Extract the [x, y] coordinate from the center of the cell holding the provided text.  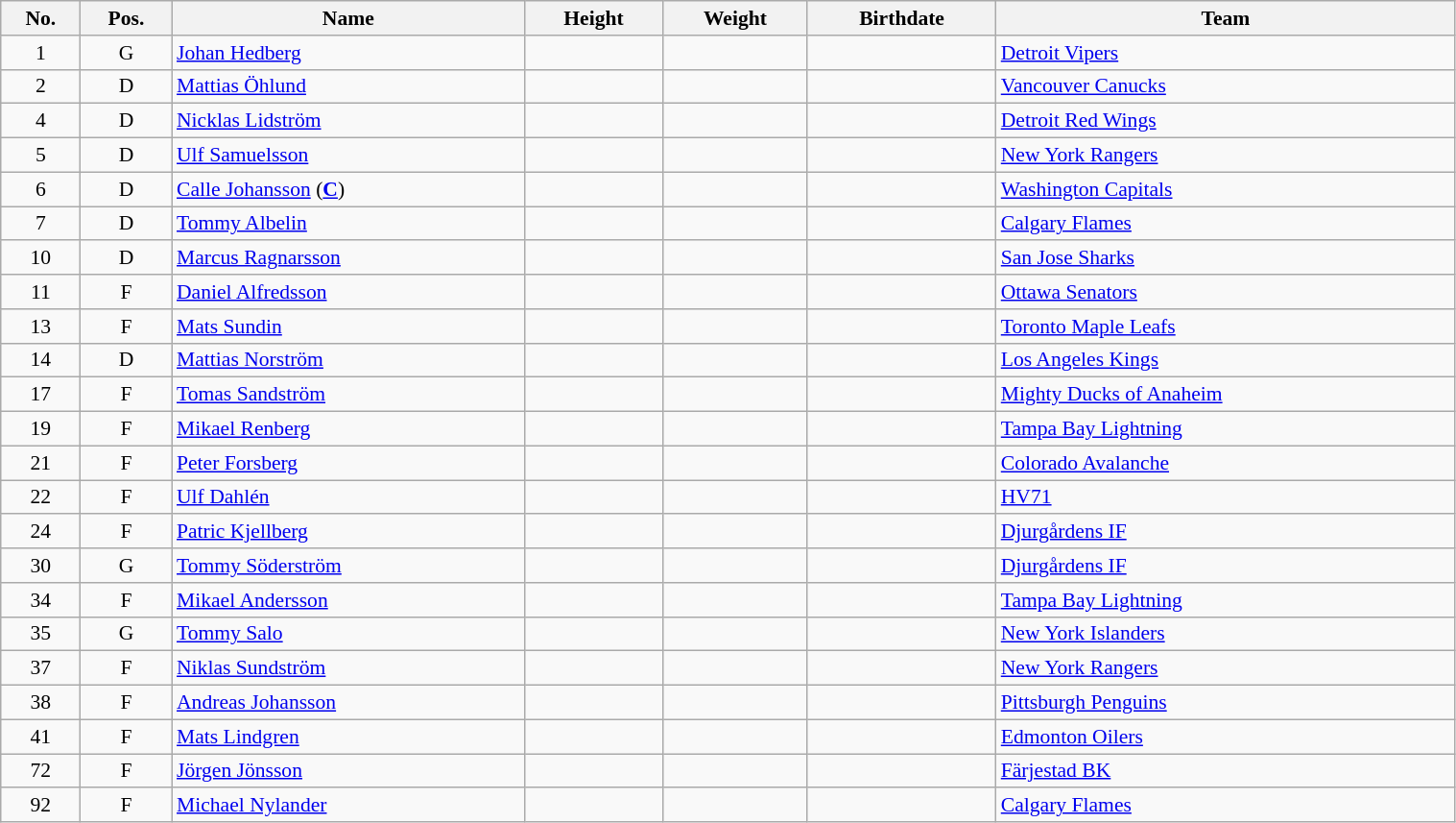
Washington Capitals [1226, 189]
Mighty Ducks of Anaheim [1226, 395]
34 [40, 600]
72 [40, 771]
Vancouver Canucks [1226, 86]
30 [40, 566]
Michael Nylander [348, 806]
New York Islanders [1226, 634]
Andreas Johansson [348, 703]
Mats Sundin [348, 327]
Colorado Avalanche [1226, 463]
Detroit Vipers [1226, 53]
Ottawa Senators [1226, 292]
Pittsburgh Penguins [1226, 703]
Mattias Öhlund [348, 86]
Calle Johansson (C) [348, 189]
35 [40, 634]
Height [594, 18]
11 [40, 292]
Mikael Andersson [348, 600]
24 [40, 532]
Edmonton Oilers [1226, 737]
41 [40, 737]
Ulf Dahlén [348, 497]
19 [40, 429]
Tommy Salo [348, 634]
Färjestad BK [1226, 771]
Name [348, 18]
Mikael Renberg [348, 429]
Johan Hedberg [348, 53]
Ulf Samuelsson [348, 156]
Team [1226, 18]
Marcus Ragnarsson [348, 258]
Birthdate [901, 18]
Patric Kjellberg [348, 532]
Detroit Red Wings [1226, 121]
1 [40, 53]
Tommy Albelin [348, 224]
No. [40, 18]
Tomas Sandström [348, 395]
Daniel Alfredsson [348, 292]
HV71 [1226, 497]
6 [40, 189]
21 [40, 463]
Mattias Norström [348, 360]
Los Angeles Kings [1226, 360]
Toronto Maple Leafs [1226, 327]
San Jose Sharks [1226, 258]
13 [40, 327]
Mats Lindgren [348, 737]
Tommy Söderström [348, 566]
37 [40, 668]
14 [40, 360]
7 [40, 224]
Peter Forsberg [348, 463]
17 [40, 395]
4 [40, 121]
Jörgen Jönsson [348, 771]
5 [40, 156]
Weight [735, 18]
38 [40, 703]
Nicklas Lidström [348, 121]
Pos. [127, 18]
10 [40, 258]
22 [40, 497]
92 [40, 806]
Niklas Sundström [348, 668]
2 [40, 86]
